Provide the (x, y) coordinate of the cell's center where the given text is located.  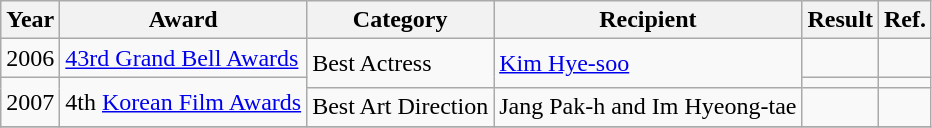
Ref. (904, 20)
2006 (30, 58)
4th Korean Film Awards (184, 102)
Recipient (648, 20)
Jang Pak-h and Im Hyeong-tae (648, 107)
Category (400, 20)
Kim Hye-soo (648, 64)
Award (184, 20)
2007 (30, 102)
Result (840, 20)
Best Art Direction (400, 107)
Best Actress (400, 64)
43rd Grand Bell Awards (184, 58)
Year (30, 20)
